Provide the [x, y] coordinate of the cell's center where the given text is located.  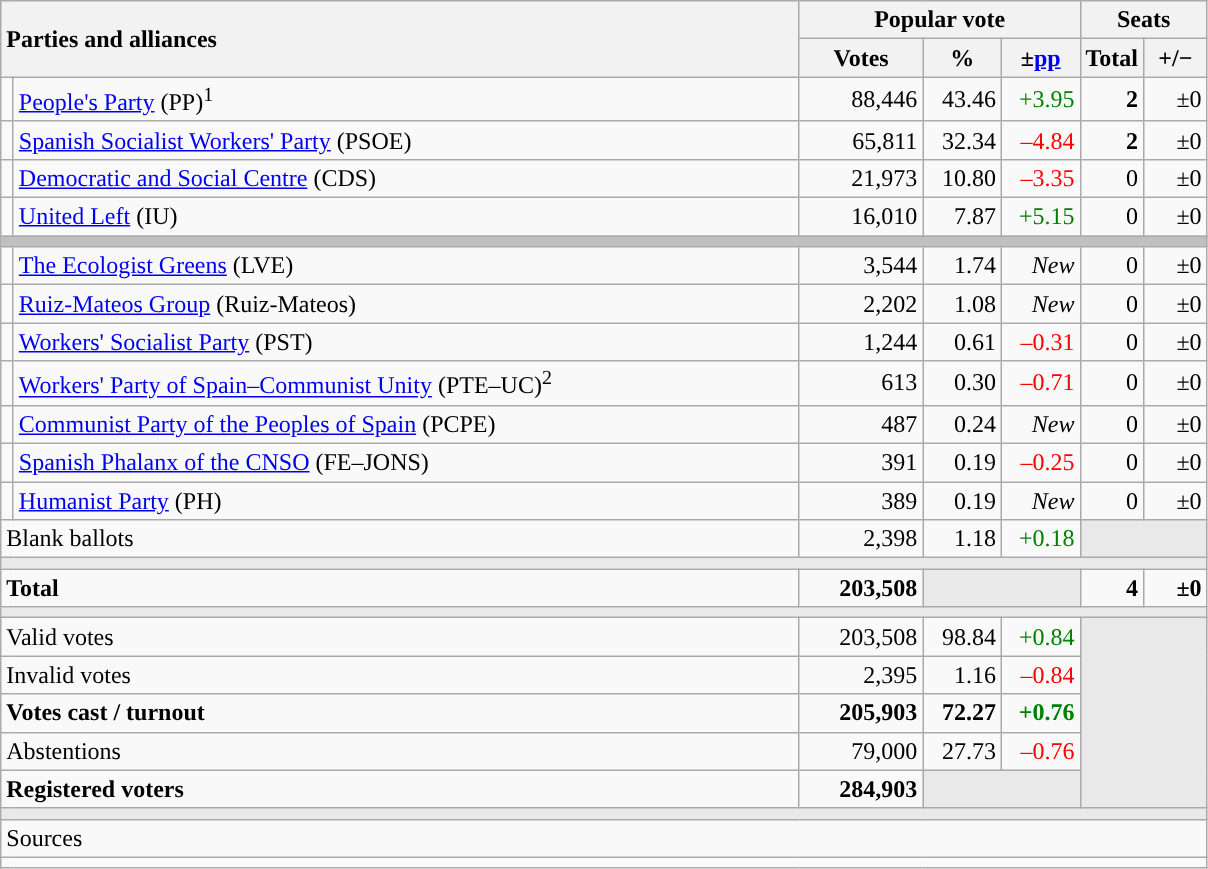
Ruiz-Mateos Group (Ruiz-Mateos) [406, 304]
4 [1112, 588]
2,398 [861, 539]
0.30 [962, 384]
+0.76 [1040, 713]
43.46 [962, 100]
1.74 [962, 266]
10.80 [962, 178]
Votes [861, 58]
21,973 [861, 178]
Blank ballots [400, 539]
Invalid votes [400, 675]
+0.84 [1040, 637]
0.24 [962, 424]
Spanish Socialist Workers' Party (PSOE) [406, 140]
391 [861, 462]
Humanist Party (PH) [406, 501]
–0.76 [1040, 751]
People's Party (PP)1 [406, 100]
Seats [1144, 20]
7.87 [962, 217]
3,544 [861, 266]
0.61 [962, 342]
The Ecologist Greens (LVE) [406, 266]
Sources [604, 838]
32.34 [962, 140]
Spanish Phalanx of the CNSO (FE–JONS) [406, 462]
1.18 [962, 539]
–0.25 [1040, 462]
Popular vote [940, 20]
Valid votes [400, 637]
98.84 [962, 637]
27.73 [962, 751]
% [962, 58]
+0.18 [1040, 539]
Democratic and Social Centre (CDS) [406, 178]
2,395 [861, 675]
–0.84 [1040, 675]
2,202 [861, 304]
Parties and alliances [400, 39]
–3.35 [1040, 178]
Abstentions [400, 751]
487 [861, 424]
205,903 [861, 713]
Communist Party of the Peoples of Spain (PCPE) [406, 424]
389 [861, 501]
1,244 [861, 342]
Workers' Party of Spain–Communist Unity (PTE–UC)2 [406, 384]
+5.15 [1040, 217]
Votes cast / turnout [400, 713]
United Left (IU) [406, 217]
79,000 [861, 751]
Registered voters [400, 789]
1.08 [962, 304]
–4.84 [1040, 140]
–0.31 [1040, 342]
65,811 [861, 140]
–0.71 [1040, 384]
±pp [1040, 58]
284,903 [861, 789]
16,010 [861, 217]
72.27 [962, 713]
Workers' Socialist Party (PST) [406, 342]
613 [861, 384]
+3.95 [1040, 100]
88,446 [861, 100]
1.16 [962, 675]
+/− [1176, 58]
